Capture the cell that displays the provided text and extract its [X, Y] central coordinate. 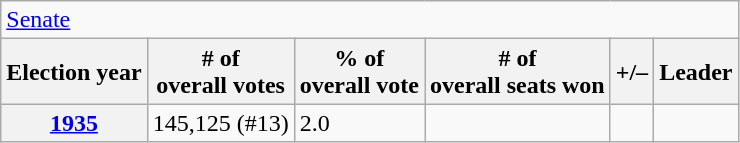
# ofoverall votes [220, 72]
Senate [370, 20]
Leader [696, 72]
+/– [632, 72]
1935 [74, 123]
145,125 (#13) [220, 123]
Election year [74, 72]
% ofoverall vote [359, 72]
# ofoverall seats won [518, 72]
2.0 [359, 123]
